Provide the [X, Y] coordinate of the cell's center where the given text is located.  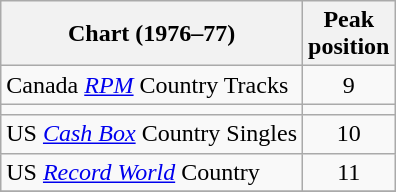
Chart (1976–77) [152, 34]
US Record World Country [152, 172]
US Cash Box Country Singles [152, 134]
9 [349, 85]
Peakposition [349, 34]
10 [349, 134]
11 [349, 172]
Canada RPM Country Tracks [152, 85]
